Identify which cell holds the provided text, then report its [X, Y] central coordinate. 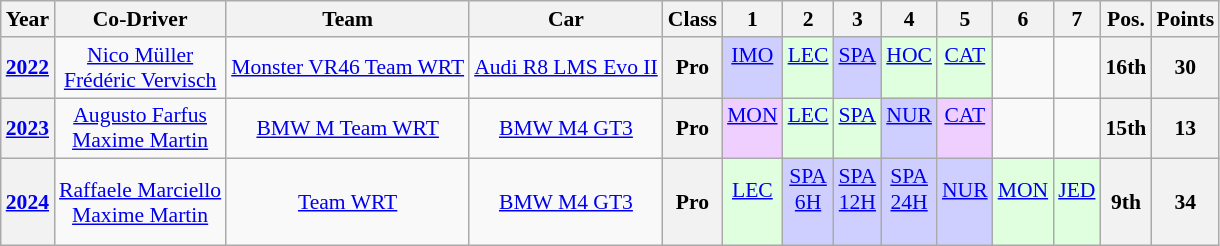
1 [752, 19]
Car [566, 19]
3 [858, 19]
Pos. [1126, 19]
9th [1126, 202]
SPA24H [909, 202]
JED [1076, 202]
34 [1185, 202]
Nico Müller Frédéric Vervisch [140, 68]
BMW M Team WRT [348, 128]
Year [28, 19]
Raffaele Marciello Maxime Martin [140, 202]
Audi R8 LMS Evo II [566, 68]
30 [1185, 68]
Monster VR46 Team WRT [348, 68]
2024 [28, 202]
2 [808, 19]
7 [1076, 19]
16th [1126, 68]
5 [965, 19]
SPA12H [858, 202]
Co-Driver [140, 19]
HOC [909, 68]
4 [909, 19]
15th [1126, 128]
Class [692, 19]
Augusto Farfus Maxime Martin [140, 128]
2022 [28, 68]
6 [1024, 19]
SPA6H [808, 202]
Points [1185, 19]
IMO [752, 68]
2023 [28, 128]
Team WRT [348, 202]
13 [1185, 128]
Team [348, 19]
